Identify which cell holds the provided text, then report its [X, Y] central coordinate. 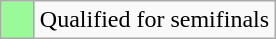
Qualified for semifinals [154, 20]
